Search for the cell housing the specified text and yield its [X, Y] center coordinate. 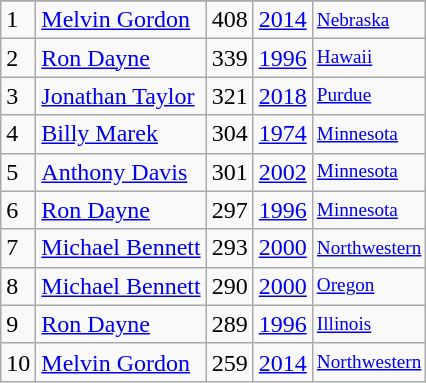
Hawaii [369, 58]
293 [230, 248]
1974 [282, 134]
2002 [282, 172]
6 [18, 210]
259 [230, 362]
Nebraska [369, 20]
4 [18, 134]
7 [18, 248]
Oregon [369, 286]
408 [230, 20]
2 [18, 58]
301 [230, 172]
Billy Marek [121, 134]
304 [230, 134]
9 [18, 324]
5 [18, 172]
297 [230, 210]
290 [230, 286]
10 [18, 362]
3 [18, 96]
339 [230, 58]
Jonathan Taylor [121, 96]
Illinois [369, 324]
8 [18, 286]
Purdue [369, 96]
Anthony Davis [121, 172]
321 [230, 96]
1 [18, 20]
2018 [282, 96]
289 [230, 324]
